Identify which cell holds the provided text, then report its (X, Y) central coordinate. 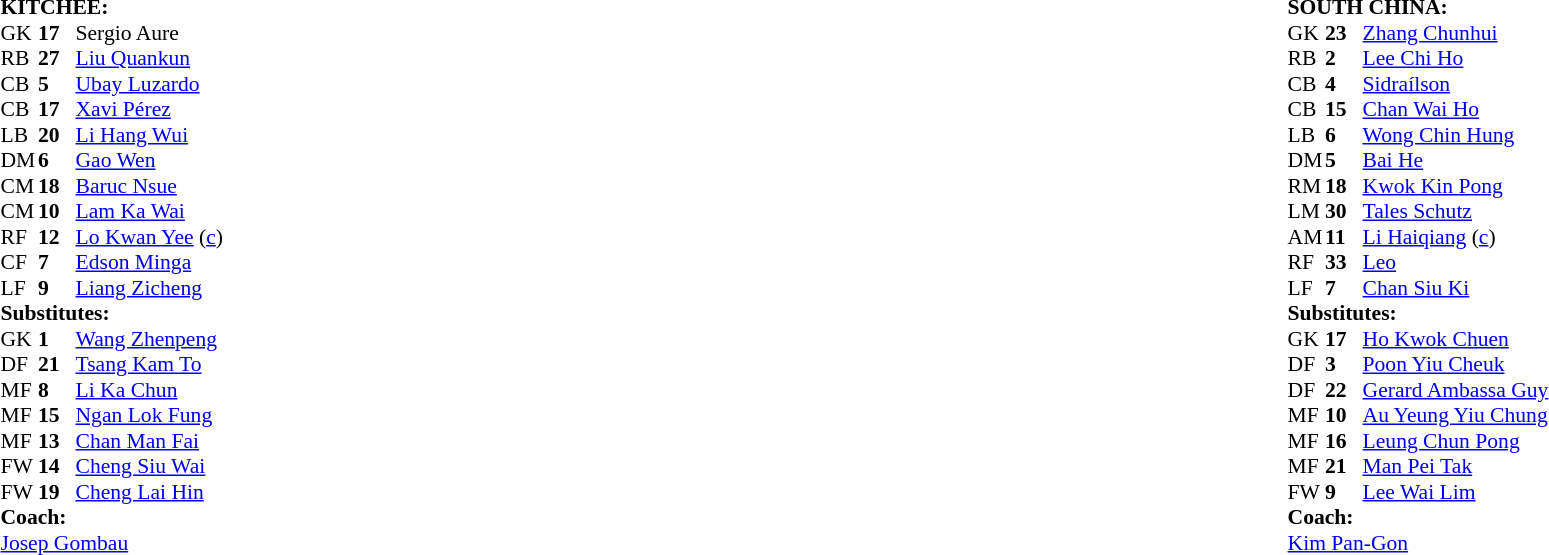
LM (1307, 211)
Li Haiqiang (c) (1456, 237)
Cheng Lai Hin (150, 492)
CF (19, 263)
AM (1307, 237)
Au Yeung Yiu Chung (1456, 415)
1 (57, 339)
Ngan Lok Fung (150, 415)
33 (1344, 263)
Liu Quankun (150, 59)
Bai He (1456, 161)
Chan Wai Ho (1456, 109)
8 (57, 390)
19 (57, 492)
20 (57, 135)
Zhang Chunhui (1456, 33)
Sergio Aure (150, 33)
RM (1307, 186)
Gerard Ambassa Guy (1456, 390)
11 (1344, 237)
4 (1344, 84)
30 (1344, 211)
Lee Chi Ho (1456, 59)
Lo Kwan Yee (c) (150, 237)
Chan Siu Ki (1456, 288)
14 (57, 467)
Baruc Nsue (150, 186)
Wong Chin Hung (1456, 135)
23 (1344, 33)
Cheng Siu Wai (150, 467)
Ubay Luzardo (150, 84)
27 (57, 59)
Poon Yiu Cheuk (1456, 365)
2 (1344, 59)
Xavi Pérez (150, 109)
Li Hang Wui (150, 135)
Chan Man Fai (150, 441)
Leo (1456, 263)
Lam Ka Wai (150, 211)
16 (1344, 441)
Gao Wen (150, 161)
Leung Chun Pong (1456, 441)
22 (1344, 390)
Kwok Kin Pong (1456, 186)
Ho Kwok Chuen (1456, 339)
Liang Zicheng (150, 288)
13 (57, 441)
Edson Minga (150, 263)
Sidraílson (1456, 84)
Tsang Kam To (150, 365)
Tales Schutz (1456, 211)
Li Ka Chun (150, 390)
12 (57, 237)
3 (1344, 365)
Lee Wai Lim (1456, 492)
Wang Zhenpeng (150, 339)
Man Pei Tak (1456, 467)
